Search for the cell housing the specified text and yield its [x, y] center coordinate. 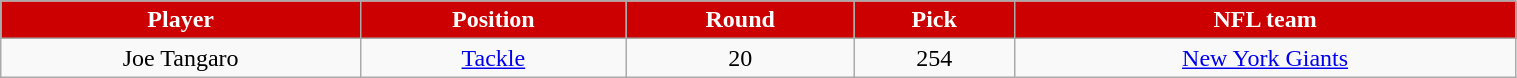
Tackle [493, 58]
254 [934, 58]
Position [493, 20]
Round [740, 20]
Player [181, 20]
Joe Tangaro [181, 58]
New York Giants [1265, 58]
NFL team [1265, 20]
Pick [934, 20]
20 [740, 58]
